Determine the (x, y) coordinate at the center of the cell enclosing the given text.  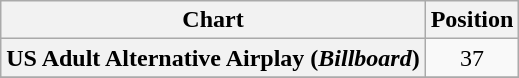
37 (472, 58)
US Adult Alternative Airplay (Billboard) (213, 58)
Chart (213, 20)
Position (472, 20)
